Return the (x, y) coordinate for the center point of the cell that contains the specified text.  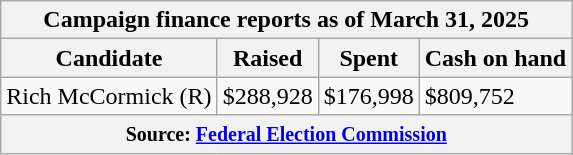
Candidate (109, 58)
Rich McCormick (R) (109, 96)
$809,752 (495, 96)
$288,928 (268, 96)
Cash on hand (495, 58)
Raised (268, 58)
Source: Federal Election Commission (286, 134)
$176,998 (368, 96)
Spent (368, 58)
Campaign finance reports as of March 31, 2025 (286, 20)
